Return the (x, y) coordinate for the center point of the cell that contains the specified text.  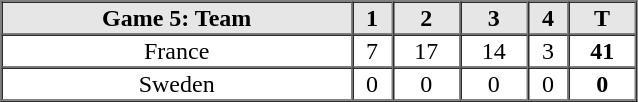
41 (602, 50)
France (177, 50)
7 (372, 50)
Game 5: Team (177, 18)
14 (494, 50)
4 (548, 18)
Sweden (177, 84)
T (602, 18)
17 (426, 50)
1 (372, 18)
2 (426, 18)
